Output the [X, Y] coordinate of the center of the cell containing the given text.  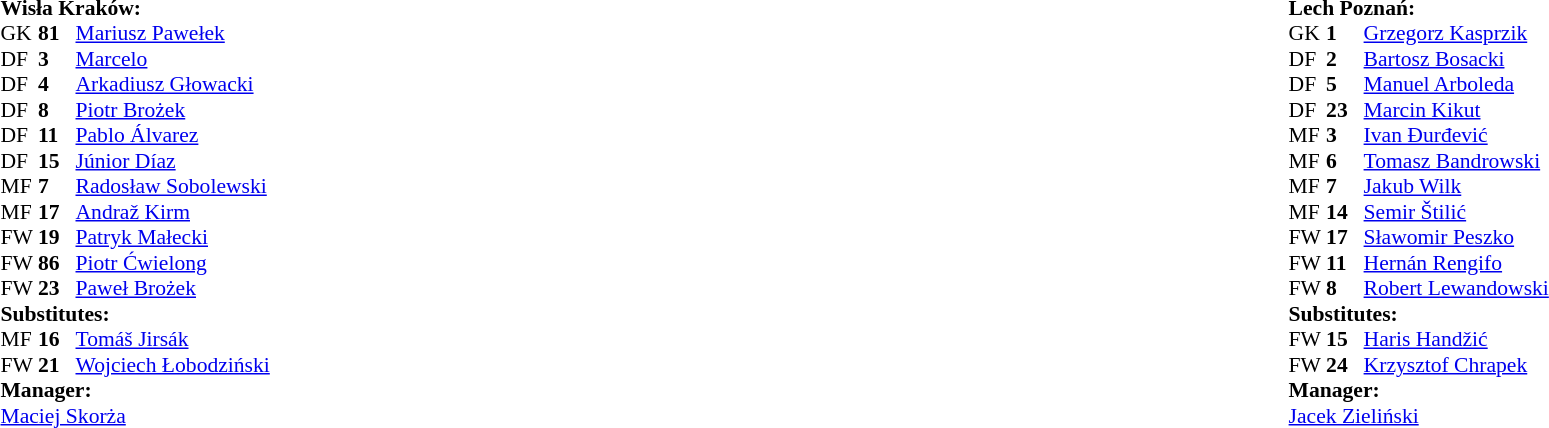
Haris Handžić [1456, 339]
Wojciech Łobodziński [173, 365]
Tomáš Jirsák [173, 339]
Sławomir Peszko [1456, 237]
Hernán Rengifo [1456, 263]
Tomasz Bandrowski [1456, 161]
Radosław Sobolewski [173, 187]
Júnior Díaz [173, 161]
81 [57, 33]
Marcin Kikut [1456, 110]
4 [57, 85]
Andraž Kirm [173, 212]
Bartosz Bosacki [1456, 59]
86 [57, 263]
Piotr Brożek [173, 110]
Piotr Ćwielong [173, 263]
Manuel Arboleda [1456, 85]
Patryk Małecki [173, 237]
24 [1345, 365]
19 [57, 237]
Jakub Wilk [1456, 187]
Robert Lewandowski [1456, 289]
Krzysztof Chrapek [1456, 365]
14 [1345, 212]
1 [1345, 33]
Semir Štilić [1456, 212]
Ivan Đurđević [1456, 135]
2 [1345, 59]
Pablo Álvarez [173, 135]
6 [1345, 161]
Grzegorz Kasprzik [1456, 33]
Arkadiusz Głowacki [173, 85]
16 [57, 339]
Mariusz Pawełek [173, 33]
5 [1345, 85]
21 [57, 365]
Marcelo [173, 59]
Paweł Brożek [173, 289]
